Identify which cell holds the provided text, then report its (x, y) central coordinate. 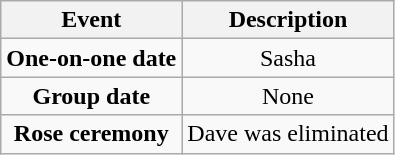
Group date (92, 96)
Rose ceremony (92, 134)
Dave was eliminated (288, 134)
Event (92, 20)
One-on-one date (92, 58)
Description (288, 20)
Sasha (288, 58)
None (288, 96)
